Find where the given text appears and provide that cell's center as [x, y] coordinate. 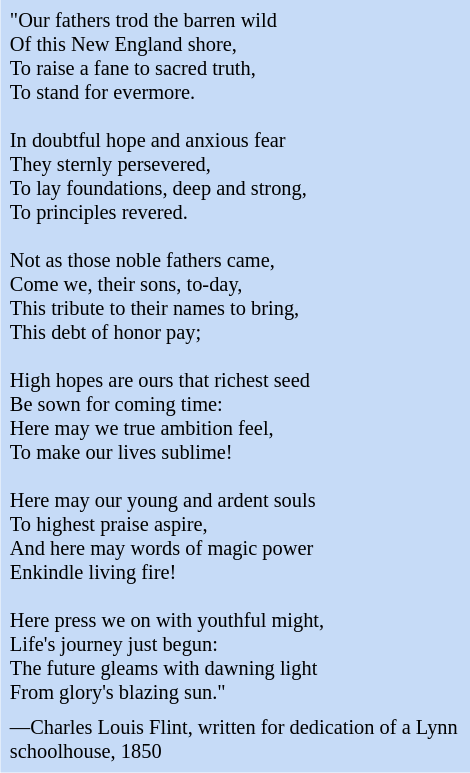
—Charles Louis Flint, written for dedication of a Lynn schoolhouse, 1850 [235, 740]
